Determine the (X, Y) coordinate at the center of the cell enclosing the given text.  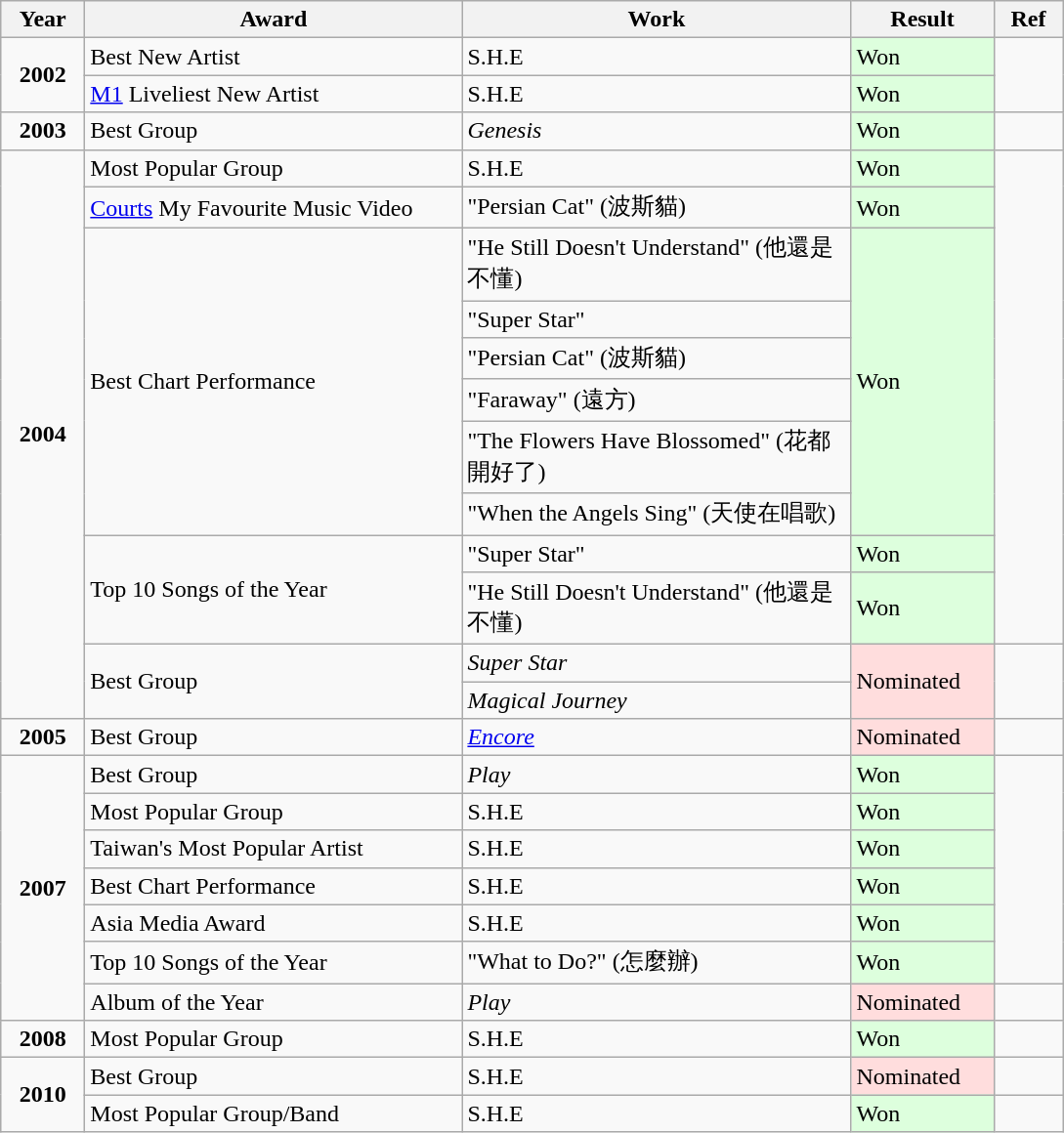
"When the Angels Sing" (天使在唱歌) (657, 514)
"Faraway" (遠方) (657, 400)
Asia Media Award (274, 923)
Award (274, 20)
2004 (43, 434)
Album of the Year (274, 1002)
"What to Do?" (怎麼辦) (657, 963)
Taiwan's Most Popular Artist (274, 849)
2003 (43, 131)
Work (657, 20)
2005 (43, 737)
2007 (43, 889)
Super Star (657, 663)
Year (43, 20)
Courts My Favourite Music Video (274, 207)
2008 (43, 1039)
2002 (43, 75)
Genesis (657, 131)
Encore (657, 737)
Ref (1028, 20)
Result (922, 20)
M1 Liveliest New Artist (274, 94)
2010 (43, 1095)
"The Flowers Have Blossomed" (花都開好了) (657, 457)
Most Popular Group/Band (274, 1113)
Best New Artist (274, 57)
Magical Journey (657, 700)
